Search for the cell housing the specified text and yield its (X, Y) center coordinate. 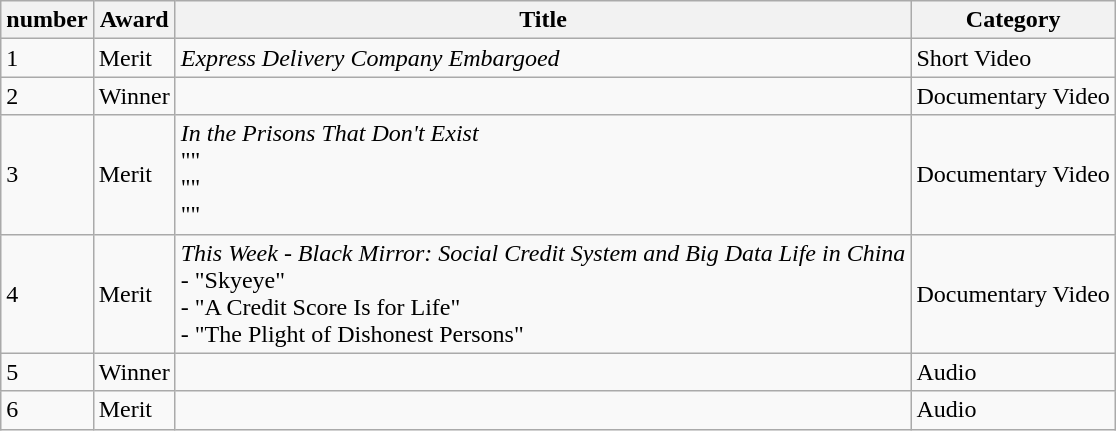
2 (47, 96)
4 (47, 294)
6 (47, 410)
Category (1013, 20)
Express Delivery Company Embargoed (543, 58)
In the Prisons That Don't Exist"""""" (543, 174)
Short Video (1013, 58)
Title (543, 20)
This Week - Black Mirror: Social Credit System and Big Data Life in China- "Skyeye"- "A Credit Score Is for Life"- "The Plight of Dishonest Persons" (543, 294)
number (47, 20)
3 (47, 174)
5 (47, 372)
Award (134, 20)
1 (47, 58)
